Find where the given text appears and provide that cell's center as (x, y) coordinate. 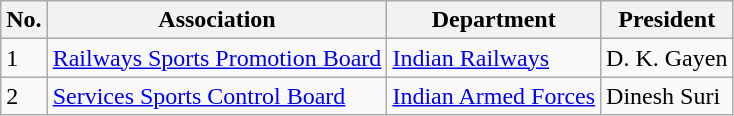
D. K. Gayen (667, 58)
No. (24, 20)
2 (24, 96)
President (667, 20)
Association (217, 20)
Department (494, 20)
1 (24, 58)
Indian Armed Forces (494, 96)
Indian Railways (494, 58)
Services Sports Control Board (217, 96)
Railways Sports Promotion Board (217, 58)
Dinesh Suri (667, 96)
